Identify which cell holds the provided text, then report its [X, Y] central coordinate. 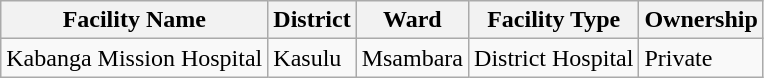
District Hospital [554, 58]
Private [701, 58]
Facility Type [554, 20]
District [312, 20]
Facility Name [134, 20]
Ownership [701, 20]
Msambara [412, 58]
Ward [412, 20]
Kabanga Mission Hospital [134, 58]
Kasulu [312, 58]
